Search for the cell housing the specified text and yield its (x, y) center coordinate. 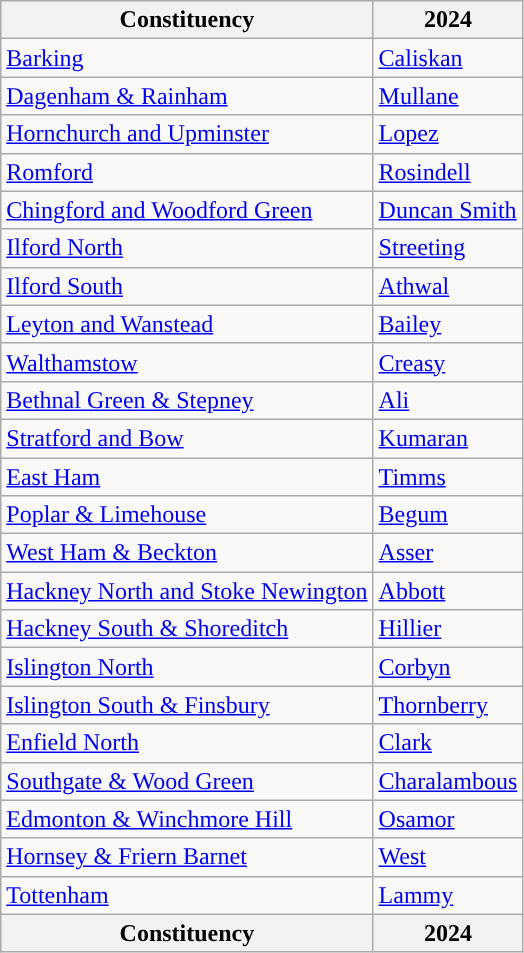
Hackney South & Shoreditch (187, 629)
Ilford North (187, 248)
Ilford South (187, 286)
Bethnal Green & Stepney (187, 400)
Abbott (448, 591)
Barking (187, 58)
Creasy (448, 362)
Romford (187, 172)
Osamor (448, 819)
Corbyn (448, 667)
Charalambous (448, 781)
Enfield North (187, 743)
West (448, 857)
Islington South & Finsbury (187, 705)
Streeting (448, 248)
Caliskan (448, 58)
Thornberry (448, 705)
Hillier (448, 629)
Dagenham & Rainham (187, 96)
Mullane (448, 96)
Lopez (448, 134)
West Ham & Beckton (187, 553)
Kumaran (448, 438)
Stratford and Bow (187, 438)
Walthamstow (187, 362)
Poplar & Limehouse (187, 515)
Begum (448, 515)
Athwal (448, 286)
Tottenham (187, 895)
Timms (448, 477)
Asser (448, 553)
Hornsey & Friern Barnet (187, 857)
Leyton and Wanstead (187, 324)
Lammy (448, 895)
Southgate & Wood Green (187, 781)
Hackney North and Stoke Newington (187, 591)
East Ham (187, 477)
Ali (448, 400)
Clark (448, 743)
Bailey (448, 324)
Islington North (187, 667)
Hornchurch and Upminster (187, 134)
Chingford and Woodford Green (187, 210)
Edmonton & Winchmore Hill (187, 819)
Rosindell (448, 172)
Duncan Smith (448, 210)
